Output the (x, y) coordinate of the center of the cell containing the given text.  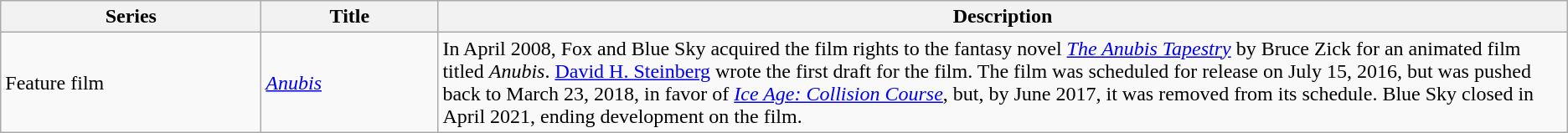
Series (131, 17)
Anubis (350, 82)
Feature film (131, 82)
Title (350, 17)
Description (1003, 17)
